Detect which cell encompasses the target text, then output its [X, Y] center coordinate. 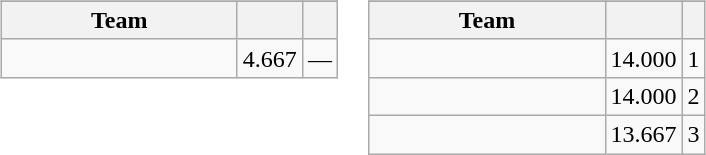
3 [694, 134]
2 [694, 96]
4.667 [270, 58]
13.667 [644, 134]
1 [694, 58]
— [320, 58]
